Output the [x, y] coordinate of the center of the cell containing the given text.  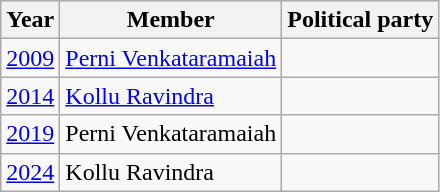
Year [30, 20]
2009 [30, 58]
2014 [30, 96]
Member [171, 20]
2019 [30, 134]
2024 [30, 172]
Political party [360, 20]
